Return the (X, Y) coordinate for the center point of the cell that contains the specified text.  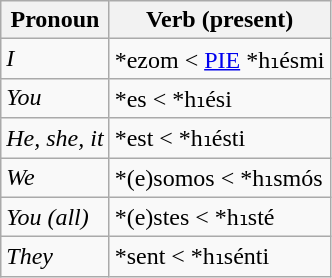
Pronoun (55, 20)
You (55, 98)
Verb (present) (220, 20)
*es < *h₁ési (220, 98)
*est < *h₁ésti (220, 138)
You (all) (55, 217)
He, she, it (55, 138)
I (55, 59)
*sent < *h₁sénti (220, 257)
We (55, 178)
They (55, 257)
*(e)stes < *h₁sté (220, 217)
*ezom < PIE *h₁ésmi (220, 59)
*(e)somos < *h₁smós (220, 178)
